Output the [X, Y] coordinate of the center of the cell containing the given text.  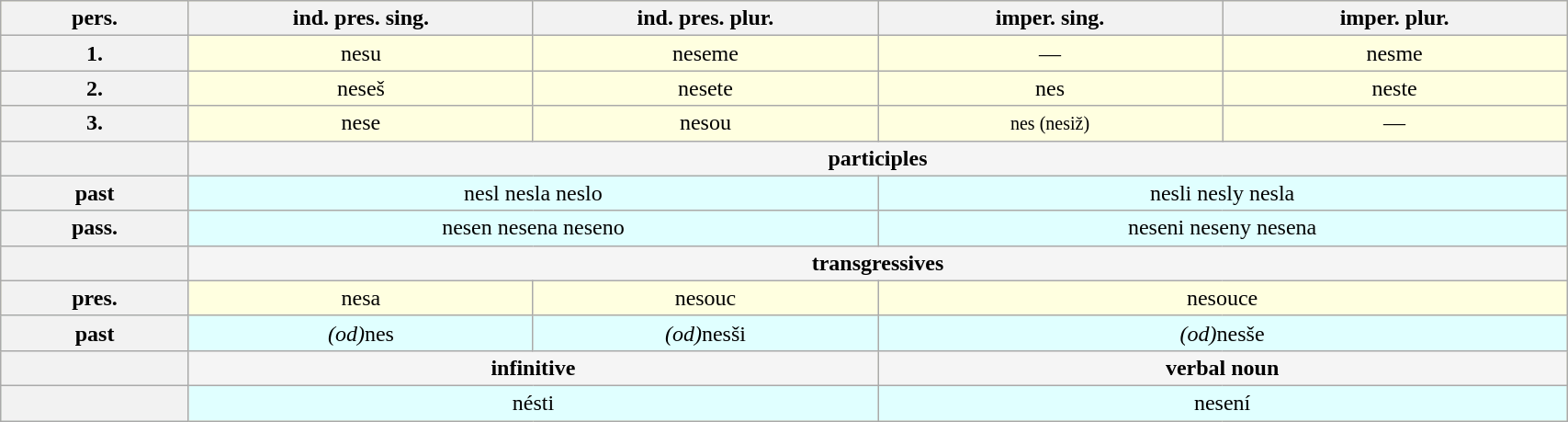
imper. plur. [1394, 18]
nesete [705, 88]
(od)nesši [705, 333]
nesouce [1223, 298]
pres. [96, 298]
pers. [96, 18]
nes [1051, 88]
1. [96, 53]
nesli nesly nesla [1223, 193]
pass. [96, 228]
participles [877, 158]
nesou [705, 123]
nese [360, 123]
nesl nesla neslo [533, 193]
neseni neseny nesena [1223, 228]
imper. sing. [1051, 18]
ind. pres. plur. [705, 18]
neste [1394, 88]
3. [96, 123]
(od)nesše [1223, 333]
nes (nesiž) [1051, 123]
nesení [1223, 403]
2. [96, 88]
neseš [360, 88]
(od)nes [360, 333]
transgressives [877, 263]
nesu [360, 53]
nesme [1394, 53]
nésti [533, 403]
nesouc [705, 298]
verbal noun [1223, 368]
nesa [360, 298]
nesen nesena neseno [533, 228]
neseme [705, 53]
ind. pres. sing. [360, 18]
infinitive [533, 368]
